Return the [X, Y] coordinate for the center point of the cell that contains the specified text.  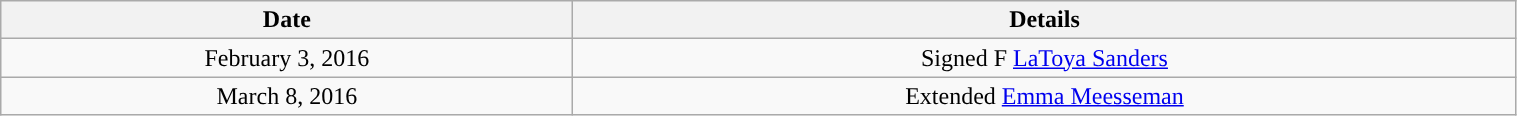
February 3, 2016 [287, 58]
Details [1044, 20]
Date [287, 20]
Signed F LaToya Sanders [1044, 58]
March 8, 2016 [287, 96]
Extended Emma Meesseman [1044, 96]
